Extract the [X, Y] coordinate from the center of the cell holding the provided text.  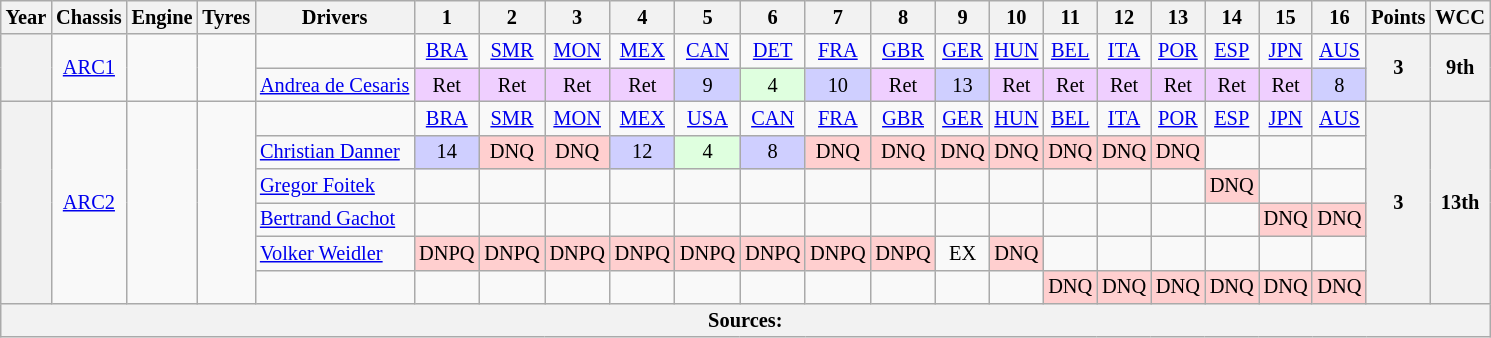
Points [1398, 17]
Chassis [88, 17]
16 [1339, 17]
15 [1286, 17]
DET [772, 51]
Engine [162, 17]
7 [838, 17]
2 [512, 17]
Christian Danner [334, 152]
11 [1070, 17]
Year [26, 17]
1 [446, 17]
ARC2 [88, 202]
6 [772, 17]
EX [963, 253]
Volker Weidler [334, 253]
USA [708, 118]
Drivers [334, 17]
Bertrand Gachot [334, 219]
Andrea de Cesaris [334, 85]
Tyres [226, 17]
Gregor Foitek [334, 186]
Sources: [746, 320]
5 [708, 17]
9th [1460, 68]
13th [1460, 202]
WCC [1460, 17]
ARC1 [88, 68]
